Provide the (X, Y) coordinate of the cell's center where the given text is located.  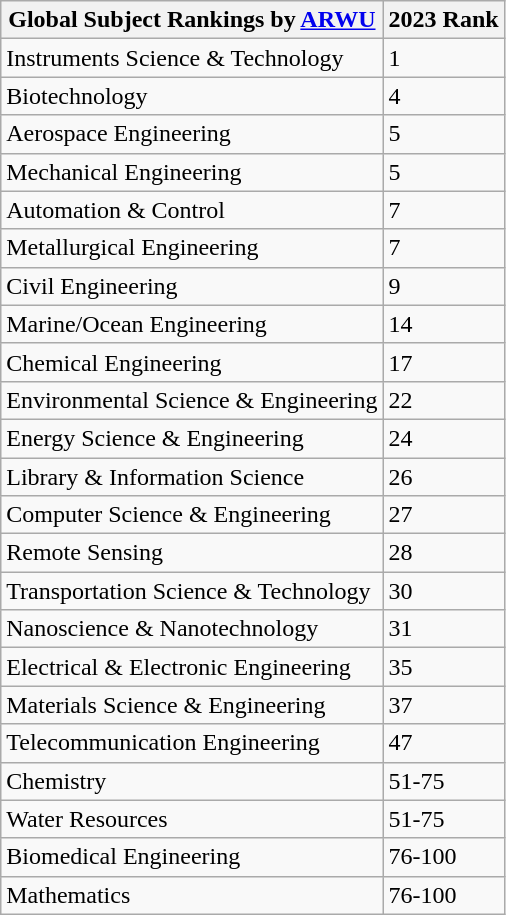
22 (444, 400)
Biomedical Engineering (192, 857)
30 (444, 591)
4 (444, 96)
Instruments Science & Technology (192, 58)
9 (444, 286)
Mathematics (192, 895)
Library & Information Science (192, 477)
Computer Science & Engineering (192, 515)
Metallurgical Engineering (192, 248)
Chemistry (192, 781)
Mechanical Engineering (192, 172)
28 (444, 553)
Automation & Control (192, 210)
Electrical & Electronic Engineering (192, 667)
35 (444, 667)
Transportation Science & Technology (192, 591)
Environmental Science & Engineering (192, 400)
Biotechnology (192, 96)
27 (444, 515)
Nanoscience & Nanotechnology (192, 629)
17 (444, 362)
Telecommunication Engineering (192, 743)
14 (444, 324)
2023 Rank (444, 20)
Civil Engineering (192, 286)
Water Resources (192, 819)
Energy Science & Engineering (192, 438)
37 (444, 705)
Aerospace Engineering (192, 134)
Remote Sensing (192, 553)
Chemical Engineering (192, 362)
26 (444, 477)
Global Subject Rankings by ARWU (192, 20)
31 (444, 629)
47 (444, 743)
Marine/Ocean Engineering (192, 324)
1 (444, 58)
Materials Science & Engineering (192, 705)
24 (444, 438)
